Return the [x, y] coordinate for the center point of the cell that contains the specified text.  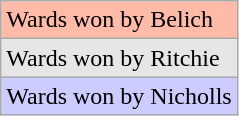
Wards won by Ritchie [119, 58]
Wards won by Nicholls [119, 96]
Wards won by Belich [119, 20]
